Identify which cell holds the provided text, then report its [X, Y] central coordinate. 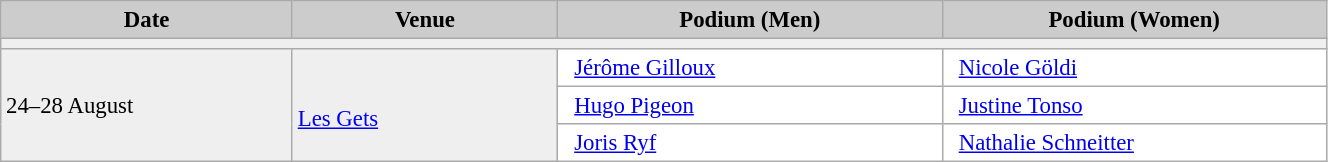
Nathalie Schneitter [1134, 143]
24–28 August [147, 106]
Jérôme Gilloux [750, 68]
Les Gets [424, 106]
Date [147, 20]
Podium (Men) [750, 20]
Joris Ryf [750, 143]
Podium (Women) [1134, 20]
Venue [424, 20]
Nicole Göldi [1134, 68]
Justine Tonso [1134, 106]
Hugo Pigeon [750, 106]
